Identify which cell holds the provided text, then report its [x, y] central coordinate. 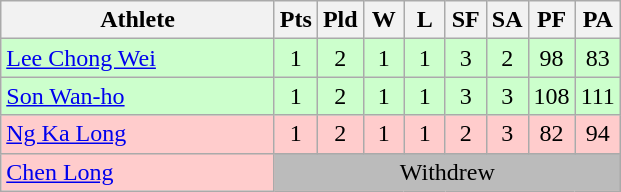
Chen Long [138, 172]
Withdrew [447, 172]
PF [552, 20]
W [384, 20]
94 [598, 134]
PA [598, 20]
Pld [340, 20]
82 [552, 134]
SA [507, 20]
Ng Ka Long [138, 134]
83 [598, 58]
SF [466, 20]
Son Wan-ho [138, 96]
Athlete [138, 20]
L [424, 20]
111 [598, 96]
98 [552, 58]
108 [552, 96]
Pts [296, 20]
Lee Chong Wei [138, 58]
